Identify which cell holds the provided text, then report its (X, Y) central coordinate. 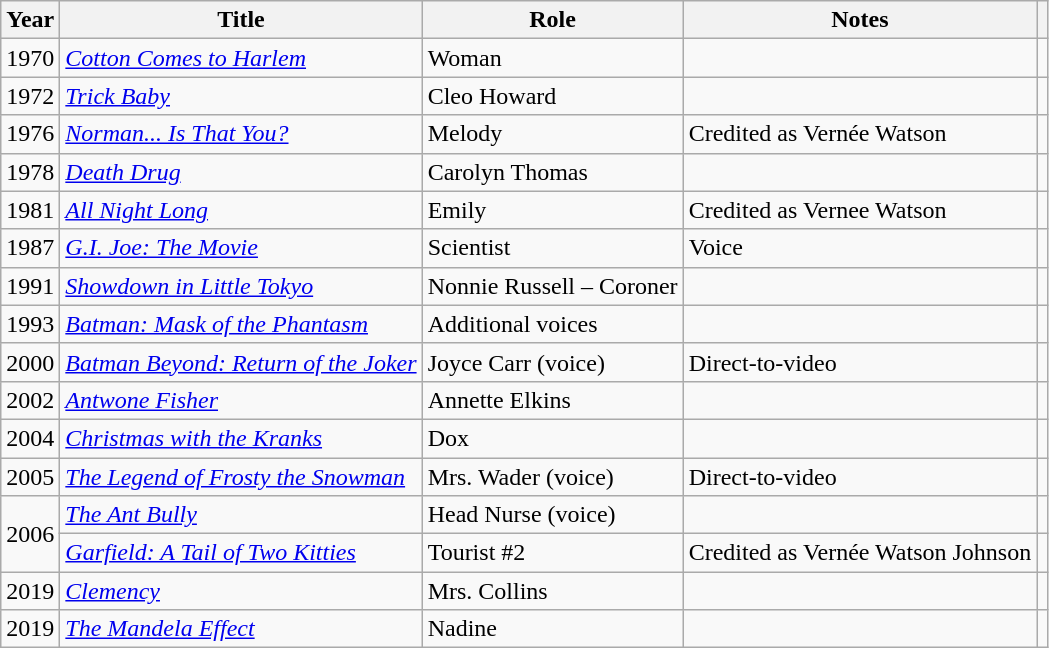
2002 (30, 400)
Nadine (552, 629)
2005 (30, 477)
Additional voices (552, 324)
Voice (860, 248)
Christmas with the Kranks (241, 438)
2000 (30, 362)
2004 (30, 438)
Annette Elkins (552, 400)
Role (552, 20)
Mrs. Collins (552, 591)
Dox (552, 438)
Clemency (241, 591)
Credited as Vernée Watson (860, 134)
1991 (30, 286)
Cotton Comes to Harlem (241, 58)
All Night Long (241, 210)
Death Drug (241, 172)
Emily (552, 210)
Cleo Howard (552, 96)
1993 (30, 324)
1976 (30, 134)
1981 (30, 210)
Melody (552, 134)
Norman... Is That You? (241, 134)
Mrs. Wader (voice) (552, 477)
Antwone Fisher (241, 400)
Tourist #2 (552, 553)
Year (30, 20)
1987 (30, 248)
1978 (30, 172)
The Legend of Frosty the Snowman (241, 477)
Nonnie Russell – Coroner (552, 286)
Batman Beyond: Return of the Joker (241, 362)
The Ant Bully (241, 515)
Garfield: A Tail of Two Kitties (241, 553)
1972 (30, 96)
Carolyn Thomas (552, 172)
Joyce Carr (voice) (552, 362)
Woman (552, 58)
The Mandela Effect (241, 629)
G.I. Joe: The Movie (241, 248)
Scientist (552, 248)
1970 (30, 58)
Notes (860, 20)
Credited as Vernée Watson Johnson (860, 553)
Credited as Vernee Watson (860, 210)
Title (241, 20)
Head Nurse (voice) (552, 515)
Batman: Mask of the Phantasm (241, 324)
Trick Baby (241, 96)
2006 (30, 534)
Showdown in Little Tokyo (241, 286)
